Pinpoint the cell where the given text exists, returning its [X, Y] midpoint coordinate. 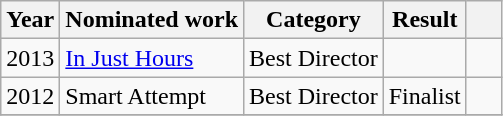
Nominated work [152, 20]
Result [424, 20]
Category [314, 20]
In Just Hours [152, 58]
Finalist [424, 96]
Year [30, 20]
2012 [30, 96]
2013 [30, 58]
Smart Attempt [152, 96]
